Determine the (X, Y) coordinate at the center of the cell enclosing the given text.  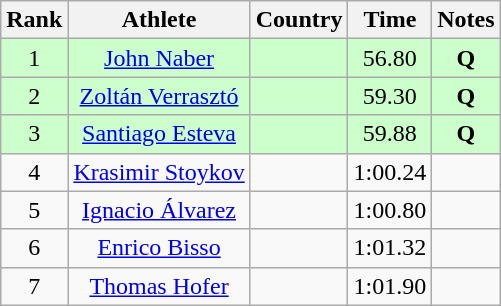
1:00.80 (390, 210)
John Naber (159, 58)
1:01.32 (390, 248)
59.30 (390, 96)
Krasimir Stoykov (159, 172)
1 (34, 58)
56.80 (390, 58)
Country (299, 20)
2 (34, 96)
Time (390, 20)
1:00.24 (390, 172)
Zoltán Verrasztó (159, 96)
6 (34, 248)
59.88 (390, 134)
7 (34, 286)
1:01.90 (390, 286)
Ignacio Álvarez (159, 210)
Rank (34, 20)
Athlete (159, 20)
3 (34, 134)
Thomas Hofer (159, 286)
Notes (466, 20)
4 (34, 172)
Santiago Esteva (159, 134)
5 (34, 210)
Enrico Bisso (159, 248)
